Scan for the cell matching the given text and deliver its (X, Y) coordinate at center. 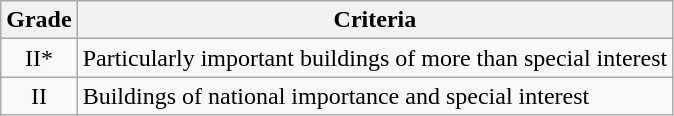
II (39, 96)
II* (39, 58)
Grade (39, 20)
Particularly important buildings of more than special interest (375, 58)
Criteria (375, 20)
Buildings of national importance and special interest (375, 96)
